Capture the cell that displays the provided text and extract its [x, y] central coordinate. 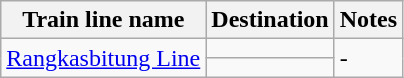
Destination [270, 20]
Train line name [104, 20]
- [368, 58]
Rangkasbitung Line [104, 58]
Notes [368, 20]
